Output the (X, Y) coordinate of the center of the cell containing the given text.  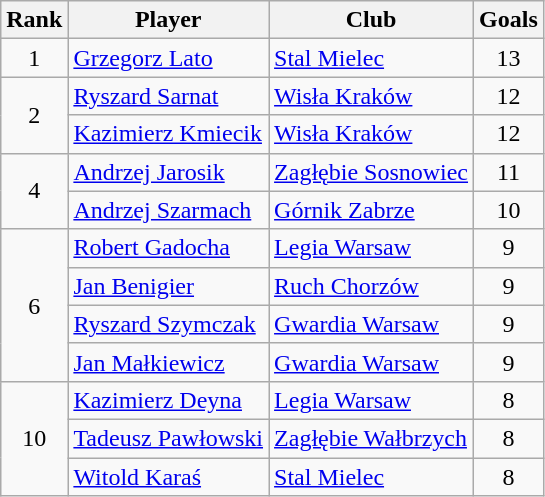
Andrzej Jarosik (168, 172)
Kazimierz Deyna (168, 400)
Tadeusz Pawłowski (168, 438)
Kazimierz Kmiecik (168, 134)
Ruch Chorzów (372, 286)
Ryszard Szymczak (168, 324)
Player (168, 20)
Zagłębie Wałbrzych (372, 438)
11 (509, 172)
Robert Gadocha (168, 248)
1 (34, 58)
Club (372, 20)
Górnik Zabrze (372, 210)
Grzegorz Lato (168, 58)
Jan Małkiewicz (168, 362)
Goals (509, 20)
13 (509, 58)
6 (34, 305)
2 (34, 115)
Rank (34, 20)
Andrzej Szarmach (168, 210)
Jan Benigier (168, 286)
Zagłębie Sosnowiec (372, 172)
Ryszard Sarnat (168, 96)
4 (34, 191)
Witold Karaś (168, 477)
